Output the (x, y) coordinate of the center of the cell containing the given text.  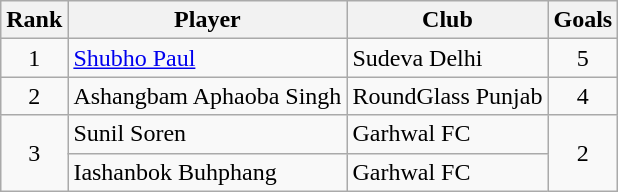
Ashangbam Aphaoba Singh (208, 96)
Shubho Paul (208, 58)
Goals (583, 20)
Player (208, 20)
Sudeva Delhi (448, 58)
3 (34, 153)
1 (34, 58)
RoundGlass Punjab (448, 96)
Sunil Soren (208, 134)
5 (583, 58)
Rank (34, 20)
Iashanbok Buhphang (208, 172)
4 (583, 96)
Club (448, 20)
